Return the (x, y) coordinate for the center point of the cell that contains the specified text.  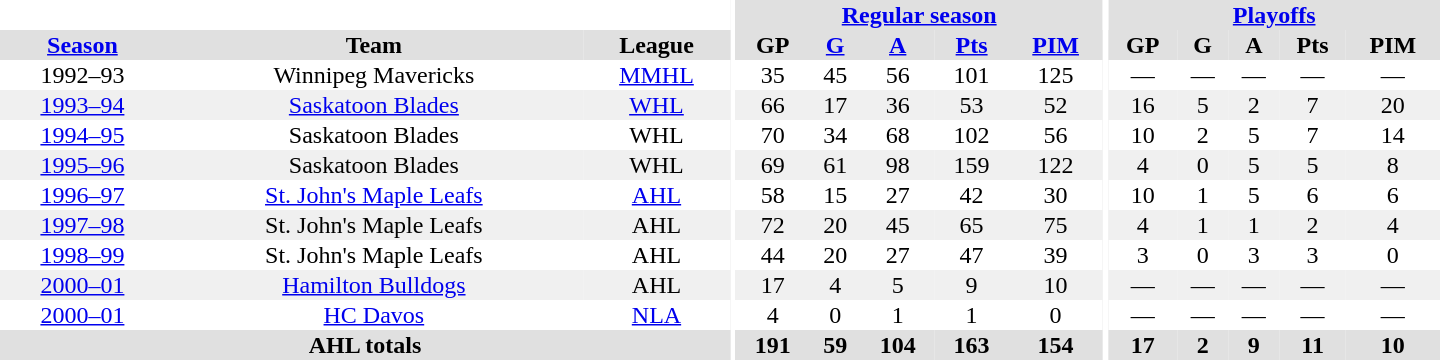
HC Davos (374, 315)
AHL totals (365, 345)
70 (773, 135)
Regular season (920, 15)
52 (1056, 105)
163 (972, 345)
1997–98 (82, 225)
1996–97 (82, 195)
191 (773, 345)
72 (773, 225)
1992–93 (82, 75)
75 (1056, 225)
NLA (656, 315)
36 (898, 105)
15 (836, 195)
39 (1056, 255)
98 (898, 165)
Season (82, 45)
1994–95 (82, 135)
53 (972, 105)
125 (1056, 75)
MMHL (656, 75)
35 (773, 75)
Hamilton Bulldogs (374, 285)
68 (898, 135)
58 (773, 195)
34 (836, 135)
102 (972, 135)
159 (972, 165)
104 (898, 345)
Winnipeg Mavericks (374, 75)
44 (773, 255)
1993–94 (82, 105)
101 (972, 75)
122 (1056, 165)
14 (1393, 135)
Playoffs (1274, 15)
47 (972, 255)
66 (773, 105)
61 (836, 165)
16 (1142, 105)
30 (1056, 195)
154 (1056, 345)
Team (374, 45)
1998–99 (82, 255)
65 (972, 225)
11 (1312, 345)
59 (836, 345)
69 (773, 165)
42 (972, 195)
8 (1393, 165)
League (656, 45)
1995–96 (82, 165)
